Detect which cell encompasses the target text, then output its [x, y] center coordinate. 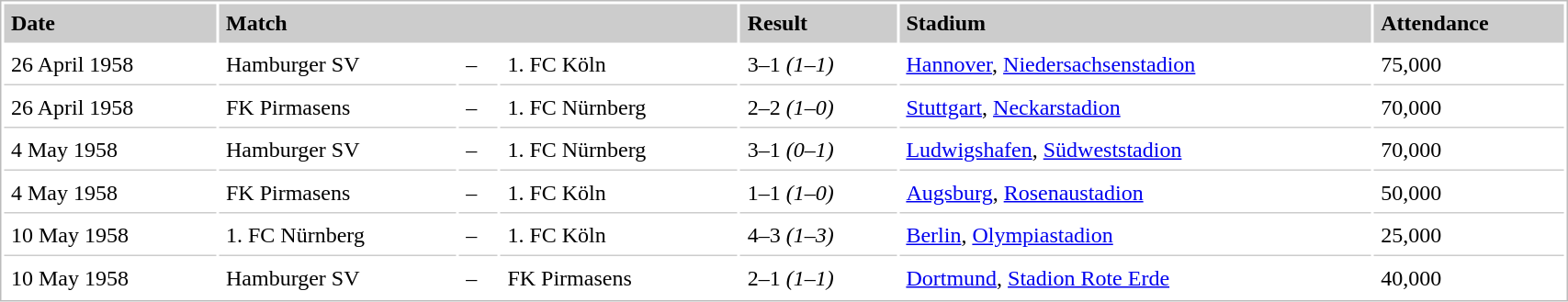
3–1 (0–1) [818, 151]
Match [478, 23]
Stadium [1135, 23]
2–1 (1–1) [818, 278]
Date [110, 23]
3–1 (1–1) [818, 66]
Hannover, Niedersachsenstadion [1135, 66]
Ludwigshafen, Südweststadion [1135, 151]
Stuttgart, Neckarstadion [1135, 108]
Attendance [1469, 23]
1–1 (1–0) [818, 194]
50,000 [1469, 194]
25,000 [1469, 237]
Berlin, Olympiastadion [1135, 237]
Dortmund, Stadion Rote Erde [1135, 278]
Augsburg, Rosenaustadion [1135, 194]
Result [818, 23]
40,000 [1469, 278]
4–3 (1–3) [818, 237]
75,000 [1469, 66]
2–2 (1–0) [818, 108]
